Provide the [x, y] coordinate of the cell's center where the given text is located.  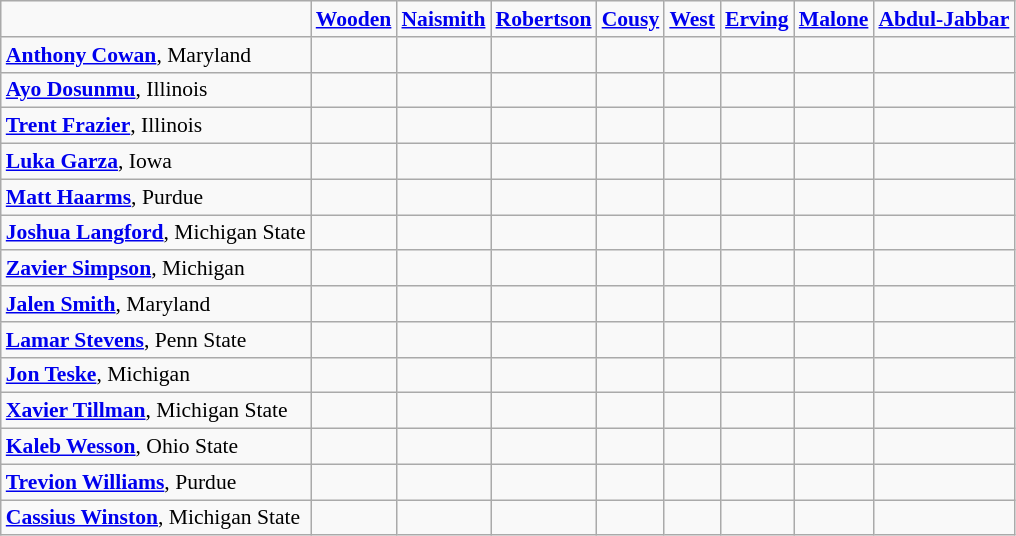
Ayo Dosunmu, Illinois [156, 90]
Robertson [544, 19]
Anthony Cowan, Maryland [156, 55]
Jalen Smith, Maryland [156, 304]
Kaleb Wesson, Ohio State [156, 447]
Joshua Langford, Michigan State [156, 233]
Cassius Winston, Michigan State [156, 518]
Wooden [354, 19]
Xavier Tillman, Michigan State [156, 411]
Cousy [631, 19]
Jon Teske, Michigan [156, 375]
Trent Frazier, Illinois [156, 126]
Malone [834, 19]
Matt Haarms, Purdue [156, 197]
Trevion Williams, Purdue [156, 482]
Zavier Simpson, Michigan [156, 269]
Erving [757, 19]
Lamar Stevens, Penn State [156, 340]
Naismith [443, 19]
Abdul-Jabbar [944, 19]
West [692, 19]
Luka Garza, Iowa [156, 162]
